Extract the [x, y] coordinate from the center of the cell holding the provided text.  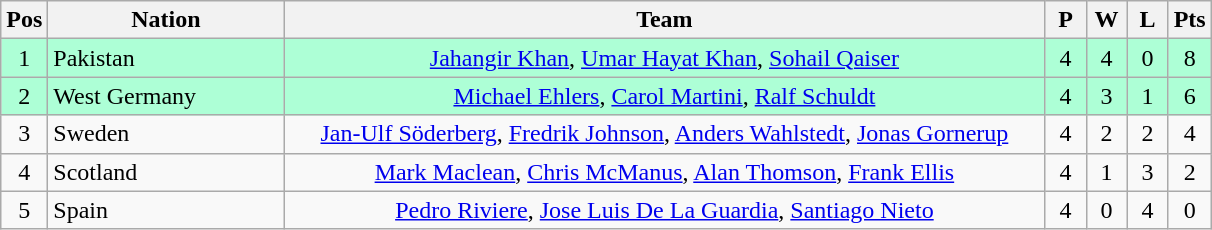
L [1148, 20]
W [1106, 20]
Pts [1190, 20]
Michael Ehlers, Carol Martini, Ralf Schuldt [664, 96]
Pos [24, 20]
P [1066, 20]
Pedro Riviere, Jose Luis De La Guardia, Santiago Nieto [664, 210]
6 [1190, 96]
Spain [166, 210]
Mark Maclean, Chris McManus, Alan Thomson, Frank Ellis [664, 172]
Scotland [166, 172]
West Germany [166, 96]
Jahangir Khan, Umar Hayat Khan, Sohail Qaiser [664, 58]
5 [24, 210]
Pakistan [166, 58]
Team [664, 20]
Nation [166, 20]
Sweden [166, 134]
Jan-Ulf Söderberg, Fredrik Johnson, Anders Wahlstedt, Jonas Gornerup [664, 134]
8 [1190, 58]
